Output the [X, Y] coordinate of the center of the cell containing the given text.  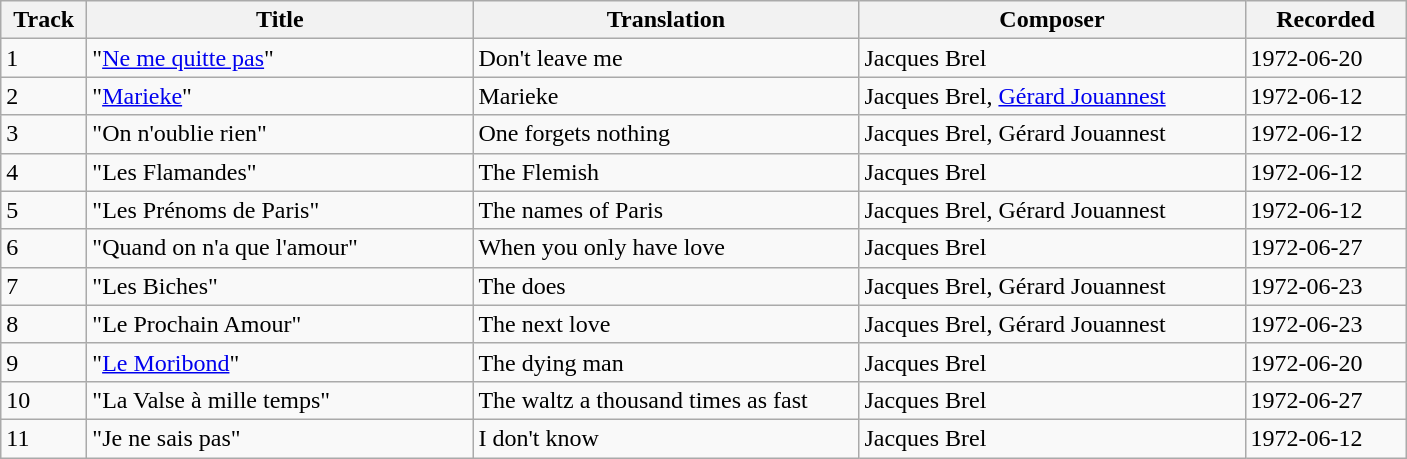
7 [44, 286]
The waltz a thousand times as fast [666, 400]
1 [44, 58]
"Le Moribond" [280, 362]
I don't know [666, 438]
Marieke [666, 96]
10 [44, 400]
6 [44, 248]
The Flemish [666, 172]
"Le Prochain Amour" [280, 324]
"On n'oublie rien" [280, 134]
Translation [666, 20]
One forgets nothing [666, 134]
The does [666, 286]
"Les Flamandes" [280, 172]
Recorded [1326, 20]
When you only have love [666, 248]
Title [280, 20]
8 [44, 324]
"Les Prénoms de Paris" [280, 210]
"Je ne sais pas" [280, 438]
11 [44, 438]
The names of Paris [666, 210]
2 [44, 96]
The next love [666, 324]
4 [44, 172]
Don't leave me [666, 58]
"Quand on n'a que l'amour" [280, 248]
"Ne me quitte pas" [280, 58]
"Les Biches" [280, 286]
5 [44, 210]
3 [44, 134]
"Marieke" [280, 96]
9 [44, 362]
Composer [1052, 20]
"La Valse à mille temps" [280, 400]
The dying man [666, 362]
Track [44, 20]
